Return the (x, y) coordinate for the center point of the cell that contains the specified text.  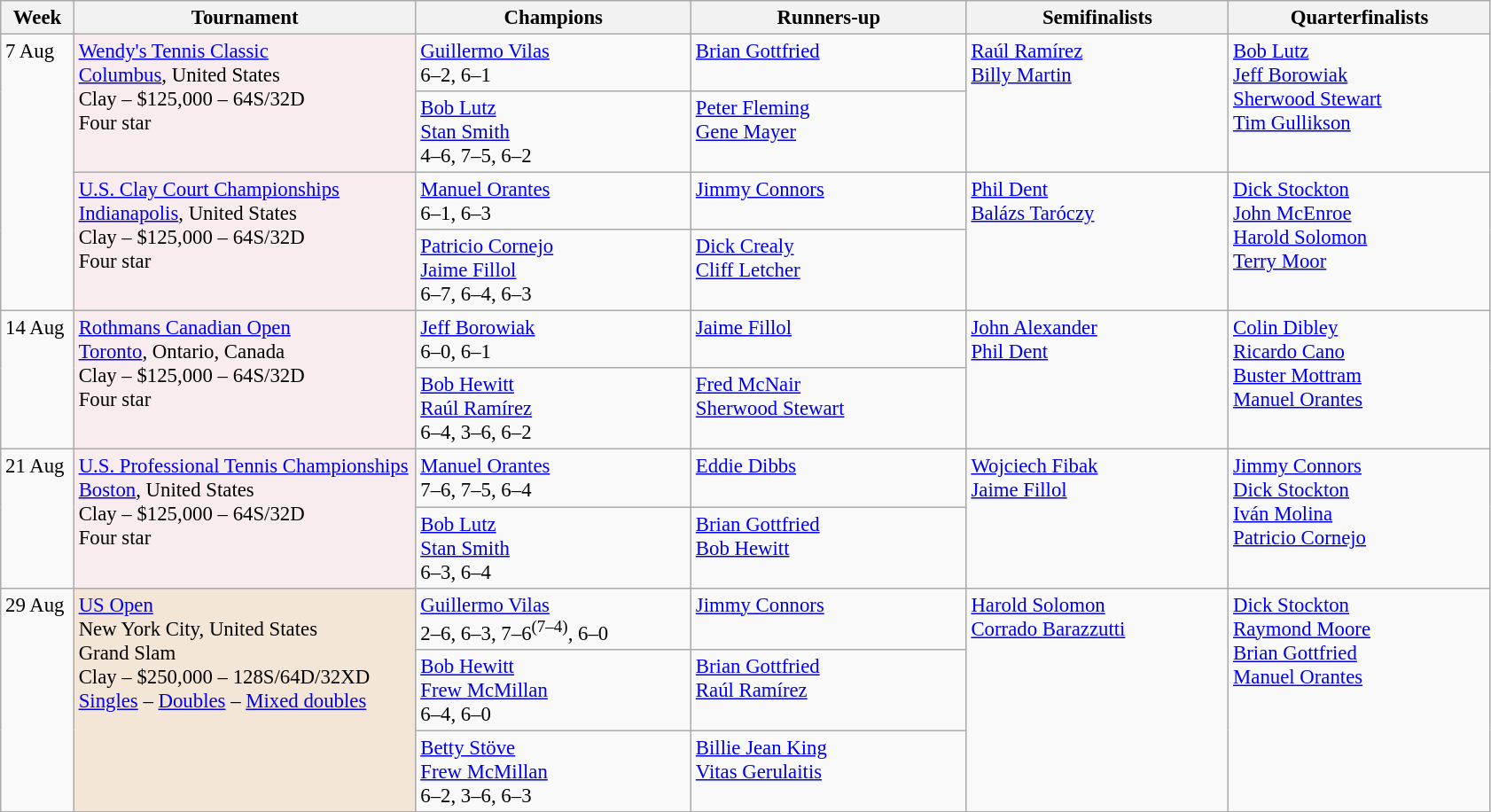
Guillermo Vilas 2–6, 6–3, 7–6(7–4), 6–0 (553, 619)
Billie Jean King Vitas Gerulaitis (830, 771)
Runners-up (830, 18)
21 Aug (37, 519)
Wendy's Tennis Classic Columbus, United States Clay – $125,000 – 64S/32D Four star (245, 104)
Peter Fleming Gene Mayer (830, 132)
Wojciech Fibak Jaime Fillol (1097, 519)
7 Aug (37, 173)
U.S. Clay Court Championships Indianapolis, United States Clay – $125,000 – 64S/32D Four star (245, 242)
Jimmy Connors Dick Stockton Iván Molina Patricio Cornejo (1360, 519)
Dick Stockton John McEnroe Harold Solomon Terry Moor (1360, 242)
Brian Gottfried Raúl Ramírez (830, 690)
Brian Gottfried Bob Hewitt (830, 548)
Fred McNair Sherwood Stewart (830, 410)
U.S. Professional Tennis Championships Boston, United States Clay – $125,000 – 64S/32D Four star (245, 519)
Bob Lutz Stan Smith 4–6, 7–5, 6–2 (553, 132)
Bob Hewitt Frew McMillan 6–4, 6–0 (553, 690)
Week (37, 18)
US Open New York City, United States Grand Slam Clay – $250,000 – 128S/64D/32XD Singles – Doubles – Mixed doubles (245, 699)
Colin Dibley Ricardo Cano Buster Mottram Manuel Orantes (1360, 380)
Champions (553, 18)
Semifinalists (1097, 18)
Dick Stockton Raymond Moore Brian Gottfried Manuel Orantes (1360, 699)
Raúl Ramírez Billy Martin (1097, 104)
Tournament (245, 18)
Quarterfinalists (1360, 18)
Dick Crealy Cliff Letcher (830, 270)
Guillermo Vilas 6–2, 6–1 (553, 64)
29 Aug (37, 699)
Manuel Orantes 7–6, 7–5, 6–4 (553, 479)
Betty Stöve Frew McMillan 6–2, 3–6, 6–3 (553, 771)
Bob Lutz Stan Smith 6–3, 6–4 (553, 548)
Jaime Fillol (830, 340)
Brian Gottfried (830, 64)
Patricio Cornejo Jaime Fillol 6–7, 6–4, 6–3 (553, 270)
Rothmans Canadian Open Toronto, Ontario, Canada Clay – $125,000 – 64S/32D Four star (245, 380)
14 Aug (37, 380)
Jeff Borowiak 6–0, 6–1 (553, 340)
Eddie Dibbs (830, 479)
John Alexander Phil Dent (1097, 380)
Phil Dent Balázs Taróczy (1097, 242)
Manuel Orantes 6–1, 6–3 (553, 202)
Harold Solomon Corrado Barazzutti (1097, 699)
Bob Lutz Jeff Borowiak Sherwood Stewart Tim Gullikson (1360, 104)
Bob Hewitt Raúl Ramírez 6–4, 3–6, 6–2 (553, 410)
